Pinpoint the cell where the given text exists, returning its [x, y] midpoint coordinate. 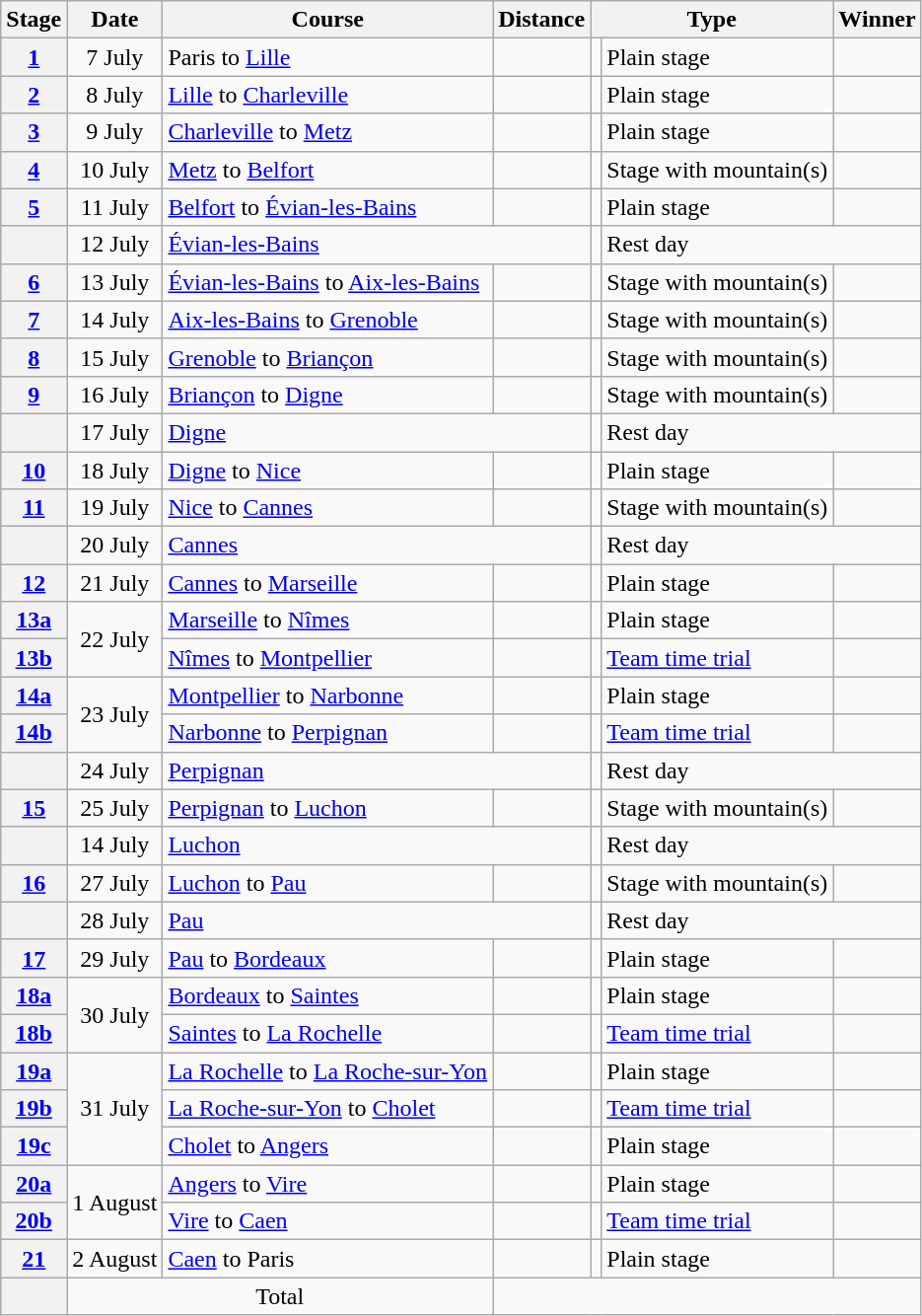
Cannes to Marseille [327, 583]
Cannes [377, 546]
Date [114, 20]
Évian-les-Bains [377, 245]
Cholet to Angers [327, 1146]
11 [34, 508]
18 July [114, 471]
28 July [114, 920]
29 July [114, 958]
Grenoble to Briançon [327, 357]
Luchon [377, 845]
2 August [114, 1259]
17 July [114, 432]
La Roche-sur-Yon to Cholet [327, 1109]
Paris to Lille [327, 57]
1 August [114, 1203]
24 July [114, 770]
Type [712, 20]
Aix-les-Bains to Grenoble [327, 320]
18a [34, 995]
Course [327, 20]
20a [34, 1184]
Digne [377, 432]
21 [34, 1259]
9 [34, 395]
10 [34, 471]
31 July [114, 1108]
Perpignan [377, 770]
9 July [114, 132]
14a [34, 695]
13 July [114, 282]
16 July [114, 395]
19a [34, 1070]
La Rochelle to La Roche-sur-Yon [327, 1070]
Winner [878, 20]
Nîmes to Montpellier [327, 658]
27 July [114, 883]
Pau to Bordeaux [327, 958]
Narbonne to Perpignan [327, 733]
Bordeaux to Saintes [327, 995]
Perpignan to Luchon [327, 808]
Belfort to Évian-les-Bains [327, 207]
Montpellier to Narbonne [327, 695]
Évian-les-Bains to Aix-les-Bains [327, 282]
15 [34, 808]
20 July [114, 546]
12 [34, 583]
3 [34, 132]
30 July [114, 1014]
11 July [114, 207]
Vire to Caen [327, 1221]
Saintes to La Rochelle [327, 1033]
13b [34, 658]
16 [34, 883]
17 [34, 958]
1 [34, 57]
Marseille to Nîmes [327, 621]
18b [34, 1033]
Lille to Charleville [327, 95]
Angers to Vire [327, 1184]
6 [34, 282]
Total [280, 1296]
20b [34, 1221]
7 July [114, 57]
Charleville to Metz [327, 132]
Stage [34, 20]
Digne to Nice [327, 471]
15 July [114, 357]
25 July [114, 808]
22 July [114, 639]
Luchon to Pau [327, 883]
10 July [114, 170]
19b [34, 1109]
5 [34, 207]
2 [34, 95]
4 [34, 170]
14b [34, 733]
12 July [114, 245]
21 July [114, 583]
13a [34, 621]
23 July [114, 714]
Nice to Cannes [327, 508]
19c [34, 1146]
Caen to Paris [327, 1259]
8 [34, 357]
8 July [114, 95]
19 July [114, 508]
Metz to Belfort [327, 170]
Pau [377, 920]
7 [34, 320]
Briançon to Digne [327, 395]
Distance [542, 20]
